From the cell containing the given text, extract its center point as (x, y) coordinate. 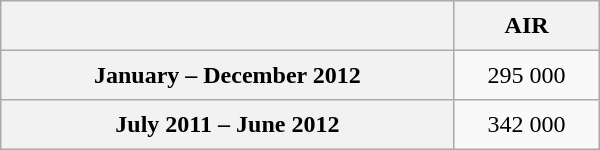
342 000 (526, 125)
July 2011 – June 2012 (228, 125)
AIR (526, 26)
295 000 (526, 75)
January – December 2012 (228, 75)
